Scan for the cell matching the given text and deliver its (X, Y) coordinate at center. 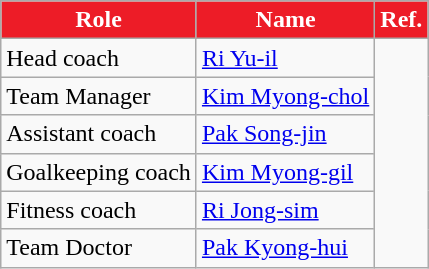
Ri Jong-sim (285, 210)
Pak Kyong-hui (285, 248)
Kim Myong-chol (285, 96)
Assistant coach (99, 134)
Head coach (99, 58)
Ri Yu-il (285, 58)
Kim Myong-gil (285, 172)
Goalkeeping coach (99, 172)
Ref. (402, 20)
Role (99, 20)
Fitness coach (99, 210)
Team Doctor (99, 248)
Team Manager (99, 96)
Pak Song-jin (285, 134)
Name (285, 20)
